Pinpoint the cell where the given text exists, returning its (X, Y) midpoint coordinate. 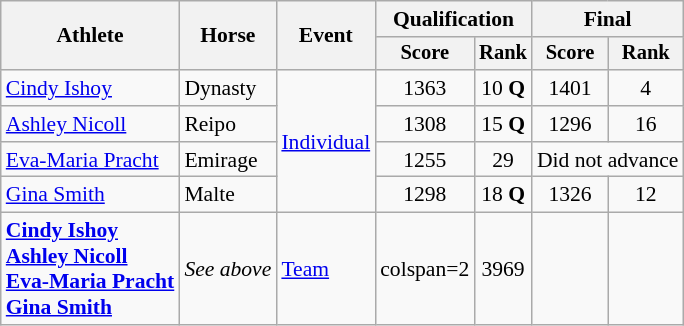
12 (646, 195)
colspan=2 (424, 269)
4 (646, 88)
Reipo (228, 124)
Individual (326, 141)
3969 (503, 269)
1298 (424, 195)
Emirage (228, 160)
Final (608, 19)
15 Q (503, 124)
1308 (424, 124)
18 Q (503, 195)
Cindy Ishoy (90, 88)
1363 (424, 88)
Dynasty (228, 88)
Qualification (454, 19)
Cindy IshoyAshley NicollEva-Maria PrachtGina Smith (90, 269)
1401 (570, 88)
1255 (424, 160)
29 (503, 160)
10 Q (503, 88)
Ashley Nicoll (90, 124)
16 (646, 124)
Team (326, 269)
Malte (228, 195)
Did not advance (608, 160)
Horse (228, 36)
Event (326, 36)
See above (228, 269)
Eva-Maria Pracht (90, 160)
Gina Smith (90, 195)
1296 (570, 124)
1326 (570, 195)
Athlete (90, 36)
